From the cell containing the given text, extract its center point as [x, y] coordinate. 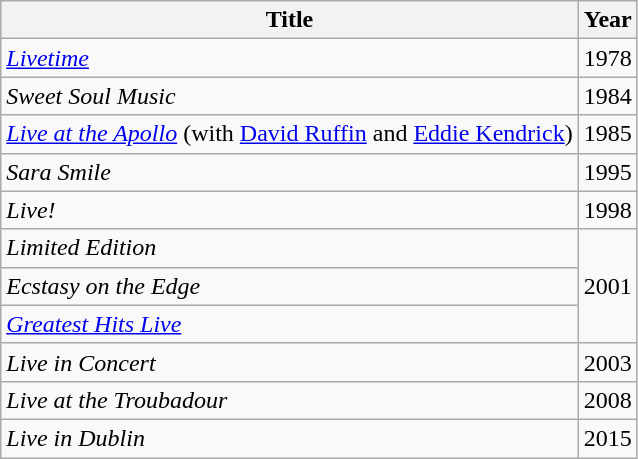
1978 [608, 58]
Sweet Soul Music [290, 96]
1998 [608, 210]
Live at the Apollo (with David Ruffin and Eddie Kendrick) [290, 134]
1984 [608, 96]
2001 [608, 286]
1985 [608, 134]
Ecstasy on the Edge [290, 286]
Sara Smile [290, 172]
Live in Dublin [290, 438]
Live in Concert [290, 362]
1995 [608, 172]
Live! [290, 210]
2003 [608, 362]
Live at the Troubadour [290, 400]
Year [608, 20]
2015 [608, 438]
Greatest Hits Live [290, 324]
2008 [608, 400]
Title [290, 20]
Livetime [290, 58]
Limited Edition [290, 248]
